Pinpoint the cell where the given text exists, returning its (x, y) midpoint coordinate. 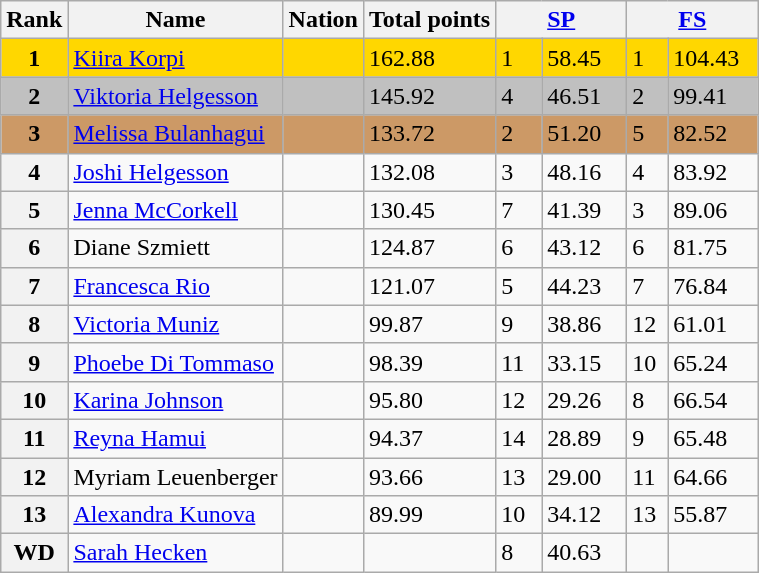
145.92 (429, 96)
29.26 (584, 400)
89.99 (429, 515)
51.20 (584, 134)
130.45 (429, 210)
76.84 (713, 286)
Kiira Korpi (176, 58)
40.63 (584, 553)
WD (34, 553)
121.07 (429, 286)
Myriam Leuenberger (176, 477)
28.89 (584, 438)
FS (692, 20)
83.92 (713, 172)
48.16 (584, 172)
124.87 (429, 248)
132.08 (429, 172)
94.37 (429, 438)
SP (562, 20)
Reyna Hamui (176, 438)
44.23 (584, 286)
Jenna McCorkell (176, 210)
95.80 (429, 400)
89.06 (713, 210)
98.39 (429, 362)
33.15 (584, 362)
58.45 (584, 58)
Alexandra Kunova (176, 515)
Nation (323, 20)
93.66 (429, 477)
162.88 (429, 58)
34.12 (584, 515)
14 (519, 438)
Victoria Muniz (176, 324)
Sarah Hecken (176, 553)
Rank (34, 20)
Total points (429, 20)
99.41 (713, 96)
64.66 (713, 477)
104.43 (713, 58)
Francesca Rio (176, 286)
Melissa Bulanhagui (176, 134)
41.39 (584, 210)
55.87 (713, 515)
46.51 (584, 96)
Diane Szmiett (176, 248)
81.75 (713, 248)
Viktoria Helgesson (176, 96)
29.00 (584, 477)
Joshi Helgesson (176, 172)
133.72 (429, 134)
Phoebe Di Tommaso (176, 362)
Name (176, 20)
65.24 (713, 362)
65.48 (713, 438)
99.87 (429, 324)
82.52 (713, 134)
61.01 (713, 324)
43.12 (584, 248)
Karina Johnson (176, 400)
38.86 (584, 324)
66.54 (713, 400)
